Return the [X, Y] coordinate for the center point of the cell that contains the specified text.  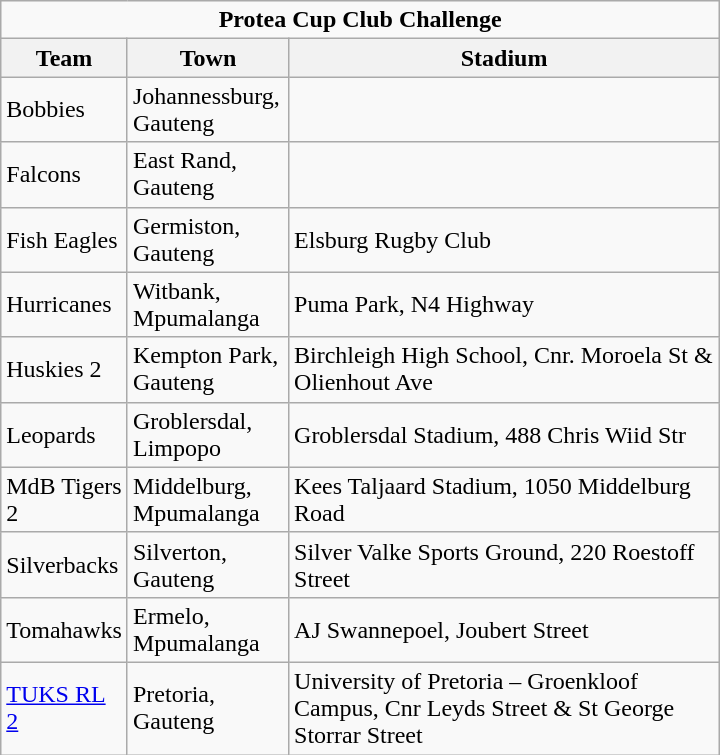
MdB Tigers 2 [64, 500]
Stadium [504, 58]
Tomahawks [64, 630]
Huskies 2 [64, 370]
Bobbies [64, 110]
Birchleigh High School, Cnr. Moroela St & Olienhout Ave [504, 370]
Johannessburg, Gauteng [208, 110]
Puma Park, N4 Highway [504, 304]
Groblersdal Stadium, 488 Chris Wiid Str [504, 434]
University of Pretoria – Groenkloof Campus, Cnr Leyds Street & St George Storrar Street [504, 708]
Elsburg Rugby Club [504, 240]
Kees Taljaard Stadium, 1050 Middelburg Road [504, 500]
Team [64, 58]
Ermelo, Mpumalanga [208, 630]
AJ Swannepoel, Joubert Street [504, 630]
East Rand, Gauteng [208, 174]
Germiston, Gauteng [208, 240]
Fish Eagles [64, 240]
Town [208, 58]
Leopards [64, 434]
Pretoria, Gauteng [208, 708]
Groblersdal, Limpopo [208, 434]
Middelburg, Mpumalanga [208, 500]
Kempton Park, Gauteng [208, 370]
Silverton, Gauteng [208, 564]
Silver Valke Sports Ground, 220 Roestoff Street [504, 564]
Protea Cup Club Challenge [360, 20]
Witbank, Mpumalanga [208, 304]
Hurricanes [64, 304]
Silverbacks [64, 564]
TUKS RL 2 [64, 708]
Falcons [64, 174]
